Return the [x, y] coordinate for the center point of the cell that contains the specified text.  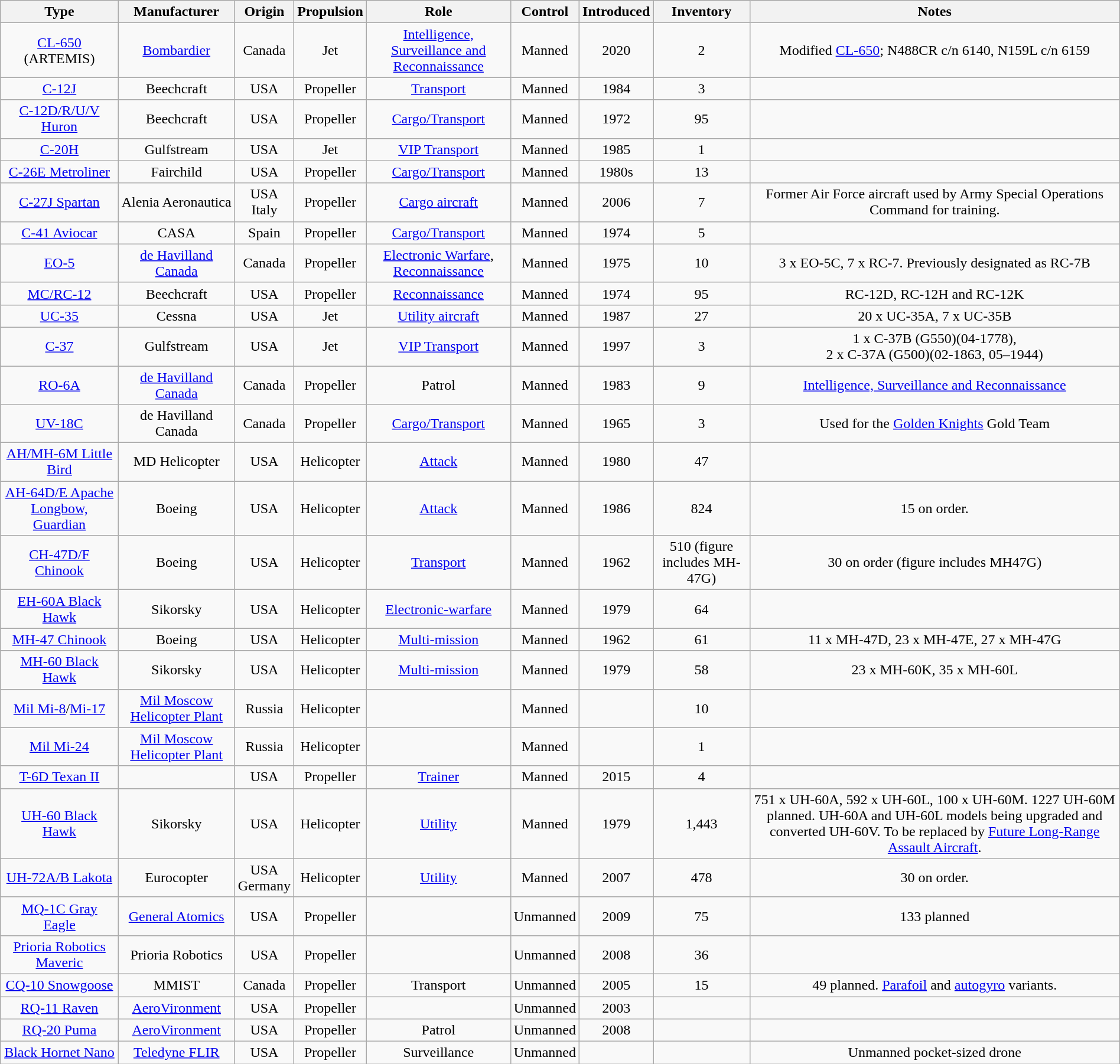
5 [702, 233]
UH-60 Black Hawk [59, 823]
23 x MH-60K, 35 x MH-60L [935, 670]
1975 [617, 263]
Unmanned pocket-sized drone [935, 1053]
CL-650 (ARTEMIS) [59, 50]
Cargo aircraft [438, 202]
49 planned. Parafoil and autogyro variants. [935, 985]
RQ-11 Raven [59, 1008]
1980s [617, 172]
RC-12D, RC-12H and RC-12K [935, 293]
478 [702, 877]
47 [702, 462]
T-6D Texan II [59, 777]
15 on order. [935, 508]
Propulsion [331, 12]
CASA [176, 233]
1987 [617, 316]
9 [702, 385]
1,443 [702, 823]
Eurocopter [176, 877]
75 [702, 916]
2 [702, 50]
Prioria Robotics Maveric [59, 954]
11 x MH-47D, 23 x MH-47E, 27 x MH-47G [935, 639]
MMIST [176, 985]
1 x C-37B (G550)(04-1778), 2 x C-37A (G500)(02-1863, 05–1944) [935, 346]
510 (figure includes MH-47G) [702, 563]
Bombardier [176, 50]
Trainer [438, 777]
133 planned [935, 916]
4 [702, 777]
RQ-20 Puma [59, 1030]
Role [438, 12]
30 on order. [935, 877]
AH-64D/E Apache Longbow, Guardian [59, 508]
1980 [617, 462]
13 [702, 172]
Spain [264, 233]
36 [702, 954]
C-37 [59, 346]
EH-60A Black Hawk [59, 609]
C-20H [59, 149]
30 on order (figure includes MH47G) [935, 563]
1985 [617, 149]
C-12J [59, 89]
1972 [617, 119]
UC-35 [59, 316]
EO-5 [59, 263]
Used for the Golden Knights Gold Team [935, 424]
Reconnaissance [438, 293]
1984 [617, 89]
Utility aircraft [438, 316]
Mil Mi-24 [59, 746]
Alenia Aeronautica [176, 202]
7 [702, 202]
824 [702, 508]
Origin [264, 12]
2020 [617, 50]
C-41 Aviocar [59, 233]
61 [702, 639]
MD Helicopter [176, 462]
2015 [617, 777]
2007 [617, 877]
Cessna [176, 316]
Electronic Warfare,Reconnaissance [438, 263]
Notes [935, 12]
C-26E Metroliner [59, 172]
Introduced [617, 12]
15 [702, 985]
1983 [617, 385]
MH-60 Black Hawk [59, 670]
Black Hornet Nano [59, 1053]
2006 [617, 202]
CH-47D/F Chinook [59, 563]
AH/MH-6M Little Bird [59, 462]
Prioria Robotics [176, 954]
58 [702, 670]
RO-6A [59, 385]
Surveillance [438, 1053]
Former Air Force aircraft used by Army Special Operations Command for training. [935, 202]
3 x EO-5C, 7 x RC-7. Previously designated as RC-7B [935, 263]
General Atomics [176, 916]
20 x UC-35A, 7 x UC-35B [935, 316]
64 [702, 609]
Modified CL-650; N488CR c/n 6140, N159L c/n 6159 [935, 50]
USAItaly [264, 202]
MC/RC-12 [59, 293]
2009 [617, 916]
1997 [617, 346]
2005 [617, 985]
C-27J Spartan [59, 202]
2003 [617, 1008]
Inventory [702, 12]
Manufacturer [176, 12]
Electronic-warfare [438, 609]
Type [59, 12]
Control [545, 12]
C-12D/R/U/V Huron [59, 119]
UH-72A/B Lakota [59, 877]
1965 [617, 424]
MQ-1C Gray Eagle [59, 916]
USAGermany [264, 877]
27 [702, 316]
UV-18C [59, 424]
Teledyne FLIR [176, 1053]
Mil Mi-8/Mi-17 [59, 709]
Fairchild [176, 172]
1986 [617, 508]
MH-47 Chinook [59, 639]
CQ-10 Snowgoose [59, 985]
